Scan for the cell matching the given text and deliver its [X, Y] coordinate at center. 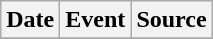
Event [96, 20]
Date [30, 20]
Source [172, 20]
